From the cell containing the given text, extract its center point as [x, y] coordinate. 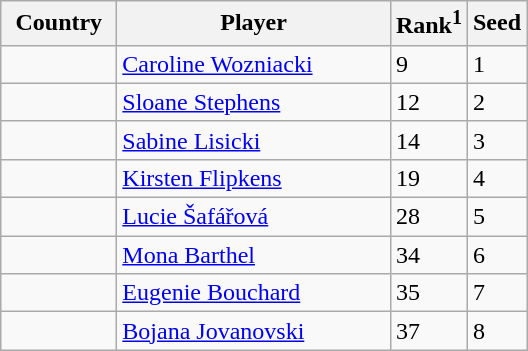
Mona Barthel [254, 255]
7 [496, 293]
Caroline Wozniacki [254, 64]
Sloane Stephens [254, 102]
Lucie Šafářová [254, 217]
5 [496, 217]
9 [428, 64]
2 [496, 102]
19 [428, 178]
Sabine Lisicki [254, 140]
8 [496, 331]
3 [496, 140]
14 [428, 140]
28 [428, 217]
37 [428, 331]
35 [428, 293]
Seed [496, 24]
Eugenie Bouchard [254, 293]
12 [428, 102]
Rank1 [428, 24]
Bojana Jovanovski [254, 331]
4 [496, 178]
Country [59, 24]
1 [496, 64]
Player [254, 24]
6 [496, 255]
Kirsten Flipkens [254, 178]
34 [428, 255]
